Detect which cell encompasses the target text, then output its (x, y) center coordinate. 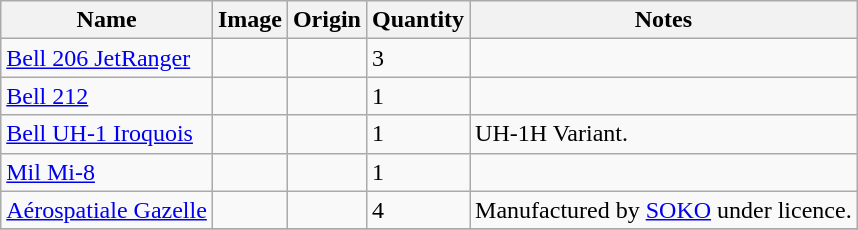
Notes (664, 20)
Image (250, 20)
3 (418, 58)
Quantity (418, 20)
Origin (326, 20)
Bell UH-1 Iroquois (107, 134)
Bell 212 (107, 96)
Aérospatiale Gazelle (107, 210)
4 (418, 210)
Manufactured by SOKO under licence. (664, 210)
Name (107, 20)
Mil Mi-8 (107, 172)
Bell 206 JetRanger (107, 58)
UH-1H Variant. (664, 134)
